For the text-containing cell, return its midpoint in (X, Y) coordinate format. 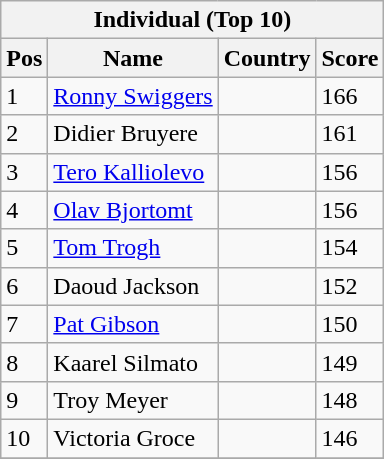
10 (24, 438)
6 (24, 286)
Victoria Groce (133, 438)
166 (350, 96)
7 (24, 324)
Tero Kalliolevo (133, 172)
Country (267, 58)
Name (133, 58)
3 (24, 172)
2 (24, 134)
5 (24, 248)
Pat Gibson (133, 324)
152 (350, 286)
150 (350, 324)
154 (350, 248)
146 (350, 438)
4 (24, 210)
Ronny Swiggers (133, 96)
Didier Bruyere (133, 134)
1 (24, 96)
Olav Bjortomt (133, 210)
Troy Meyer (133, 400)
9 (24, 400)
Daoud Jackson (133, 286)
149 (350, 362)
Individual (Top 10) (192, 20)
Kaarel Silmato (133, 362)
Tom Trogh (133, 248)
148 (350, 400)
Pos (24, 58)
161 (350, 134)
8 (24, 362)
Score (350, 58)
